Scan for the cell matching the given text and deliver its (x, y) coordinate at center. 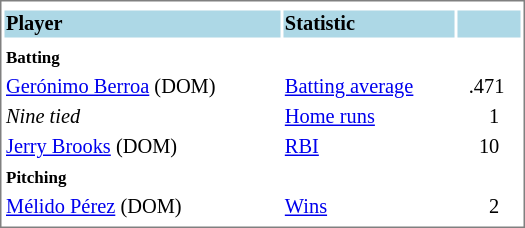
Pitching (142, 178)
10 (488, 148)
2 (488, 208)
Nine tied (142, 118)
RBI (368, 148)
Wins (368, 208)
Player (142, 24)
.471 (488, 88)
Mélido Pérez (DOM) (142, 208)
Statistic (368, 24)
Batting average (368, 88)
1 (488, 118)
Batting (142, 58)
Jerry Brooks (DOM) (142, 148)
Gerónimo Berroa (DOM) (142, 88)
Home runs (368, 118)
